Determine the [X, Y] coordinate at the center of the cell enclosing the given text.  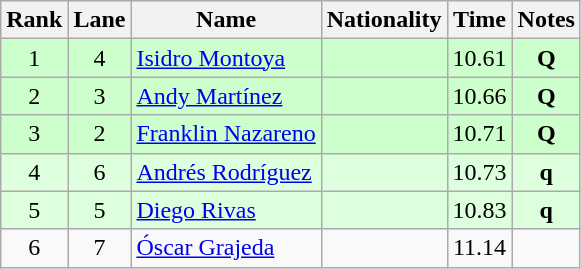
Notes [546, 20]
Franklin Nazareno [226, 134]
Isidro Montoya [226, 58]
10.71 [480, 134]
10.66 [480, 96]
Lane [100, 20]
10.61 [480, 58]
Diego Rivas [226, 210]
Name [226, 20]
10.83 [480, 210]
1 [34, 58]
Andy Martínez [226, 96]
Andrés Rodríguez [226, 172]
11.14 [480, 248]
Rank [34, 20]
Óscar Grajeda [226, 248]
10.73 [480, 172]
Time [480, 20]
Nationality [384, 20]
7 [100, 248]
